Pinpoint the cell where the given text exists, returning its [X, Y] midpoint coordinate. 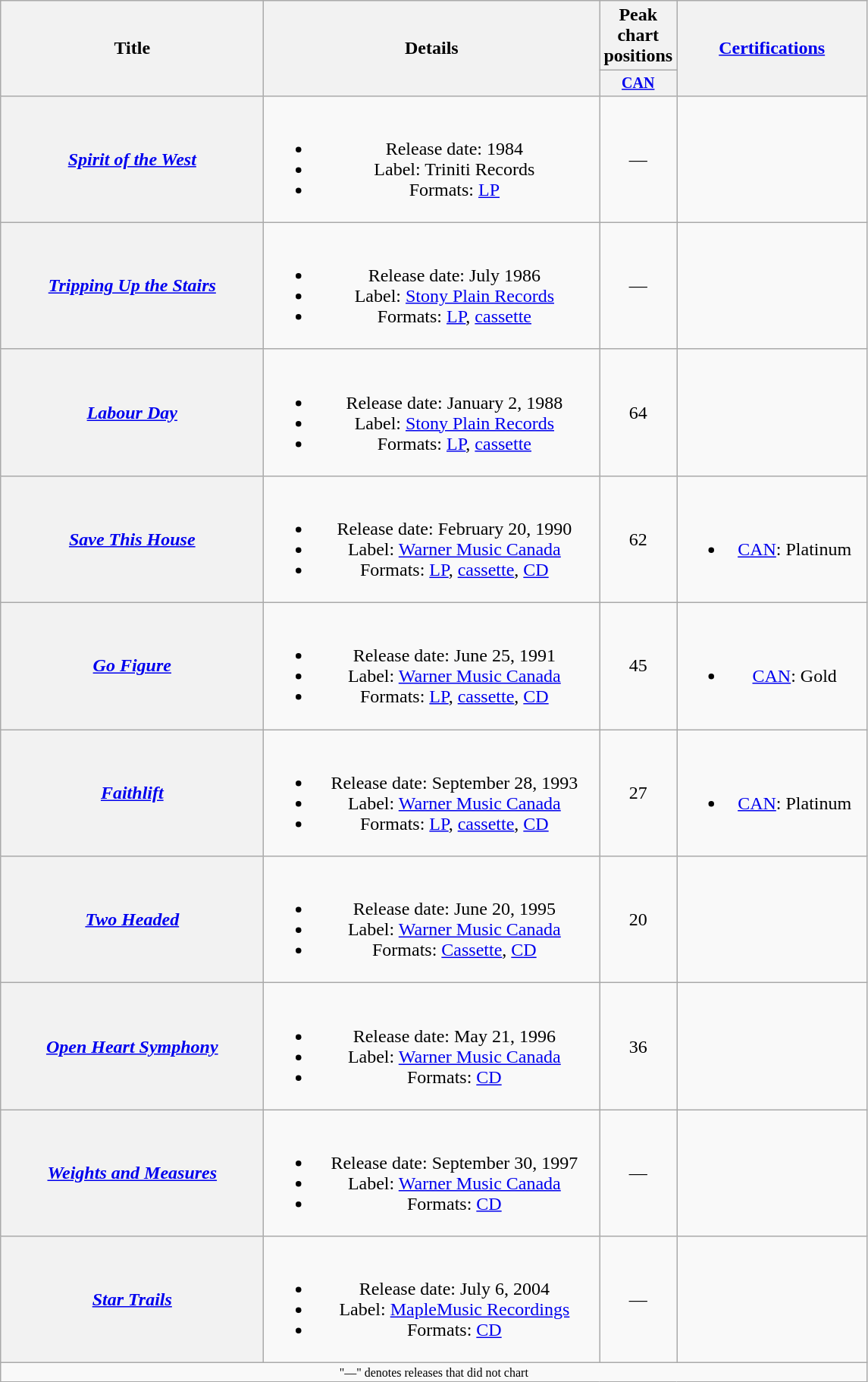
27 [638, 793]
62 [638, 539]
Release date: July 1986Label: Stony Plain RecordsFormats: LP, cassette [432, 285]
Release date: 1984Label: Triniti RecordsFormats: LP [432, 159]
Spirit of the West [132, 159]
Faithlift [132, 793]
Release date: January 2, 1988Label: Stony Plain RecordsFormats: LP, cassette [432, 413]
Peak chartpositions [638, 36]
Release date: July 6, 2004Label: MapleMusic RecordingsFormats: CD [432, 1300]
Release date: May 21, 1996Label: Warner Music CanadaFormats: CD [432, 1047]
Two Headed [132, 919]
Star Trails [132, 1300]
Certifications [772, 49]
64 [638, 413]
Go Figure [132, 666]
Labour Day [132, 413]
Tripping Up the Stairs [132, 285]
Release date: June 25, 1991Label: Warner Music CanadaFormats: LP, cassette, CD [432, 666]
45 [638, 666]
Details [432, 49]
Release date: September 28, 1993Label: Warner Music CanadaFormats: LP, cassette, CD [432, 793]
Weights and Measures [132, 1173]
Open Heart Symphony [132, 1047]
20 [638, 919]
Release date: June 20, 1995Label: Warner Music CanadaFormats: Cassette, CD [432, 919]
Save This House [132, 539]
CAN: Gold [772, 666]
36 [638, 1047]
"—" denotes releases that did not chart [434, 1372]
Release date: February 20, 1990Label: Warner Music CanadaFormats: LP, cassette, CD [432, 539]
Title [132, 49]
CAN [638, 83]
Release date: September 30, 1997Label: Warner Music CanadaFormats: CD [432, 1173]
